Identify which cell holds the provided text, then report its (X, Y) central coordinate. 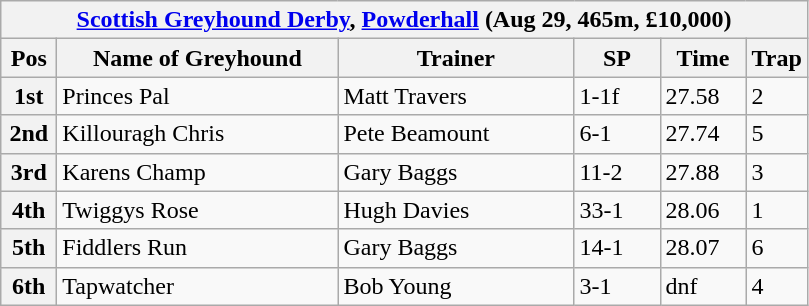
Pos (29, 58)
1-1f (617, 96)
3rd (29, 172)
2nd (29, 134)
dnf (703, 286)
Killouragh Chris (198, 134)
4th (29, 210)
14-1 (617, 248)
1 (776, 210)
6-1 (617, 134)
2 (776, 96)
Scottish Greyhound Derby, Powderhall (Aug 29, 465m, £10,000) (404, 20)
Karens Champ (198, 172)
Twiggys Rose (198, 210)
Hugh Davies (456, 210)
5th (29, 248)
Pete Beamount (456, 134)
Trap (776, 58)
6 (776, 248)
6th (29, 286)
Trainer (456, 58)
1st (29, 96)
Name of Greyhound (198, 58)
4 (776, 286)
Princes Pal (198, 96)
28.07 (703, 248)
Matt Travers (456, 96)
5 (776, 134)
27.74 (703, 134)
Bob Young (456, 286)
27.88 (703, 172)
28.06 (703, 210)
3 (776, 172)
SP (617, 58)
Tapwatcher (198, 286)
27.58 (703, 96)
Fiddlers Run (198, 248)
33-1 (617, 210)
11-2 (617, 172)
3-1 (617, 286)
Time (703, 58)
